From the cell containing the given text, extract its center point as (X, Y) coordinate. 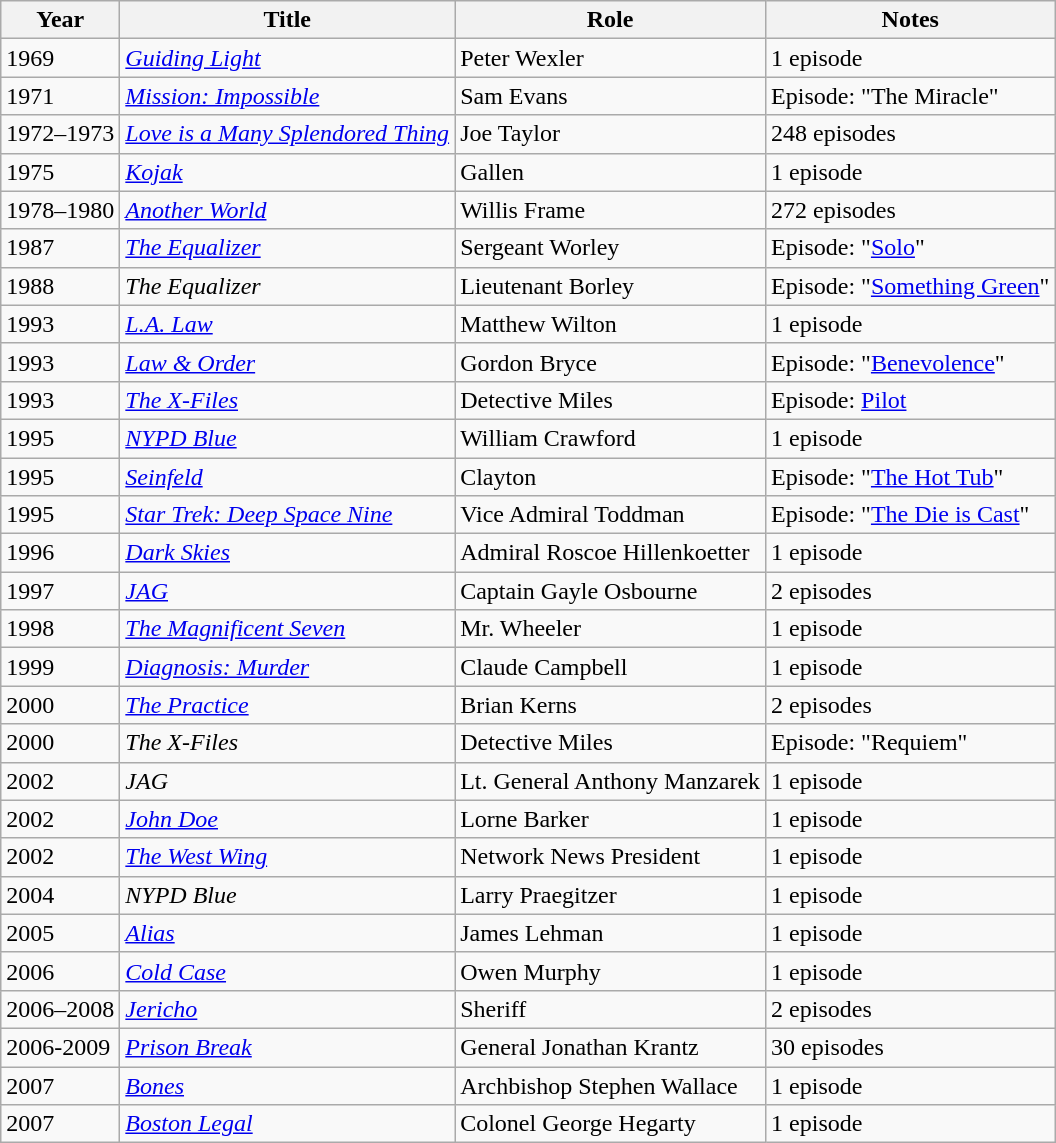
Diagnosis: Murder (288, 667)
Episode: "Requiem" (910, 743)
Captain Gayle Osbourne (610, 591)
Willis Frame (610, 210)
Guiding Light (288, 58)
Year (60, 20)
Boston Legal (288, 1124)
Episode: "The Miracle" (910, 96)
1971 (60, 96)
William Crawford (610, 438)
Clayton (610, 477)
Sergeant Worley (610, 248)
Joe Taylor (610, 134)
Network News President (610, 857)
Role (610, 20)
The West Wing (288, 857)
John Doe (288, 819)
Owen Murphy (610, 971)
30 episodes (910, 1047)
General Jonathan Krantz (610, 1047)
Episode: "Benevolence" (910, 362)
Peter Wexler (610, 58)
2006–2008 (60, 1009)
Law & Order (288, 362)
2006 (60, 971)
Sam Evans (610, 96)
Star Trek: Deep Space Nine (288, 515)
Matthew Wilton (610, 324)
Jericho (288, 1009)
Episode: "Solo" (910, 248)
Vice Admiral Toddman (610, 515)
Episode: Pilot (910, 400)
Kojak (288, 172)
Lt. General Anthony Manzarek (610, 781)
Gallen (610, 172)
1969 (60, 58)
Episode: "The Hot Tub" (910, 477)
1972–1973 (60, 134)
Gordon Bryce (610, 362)
1997 (60, 591)
1978–1980 (60, 210)
Mr. Wheeler (610, 629)
Sheriff (610, 1009)
Lorne Barker (610, 819)
2006-2009 (60, 1047)
James Lehman (610, 933)
Dark Skies (288, 553)
Notes (910, 20)
1987 (60, 248)
Admiral Roscoe Hillenkoetter (610, 553)
2005 (60, 933)
1998 (60, 629)
Episode: "Something Green" (910, 286)
Another World (288, 210)
The Magnificent Seven (288, 629)
L.A. Law (288, 324)
Title (288, 20)
Larry Praegitzer (610, 895)
Love is a Many Splendored Thing (288, 134)
Brian Kerns (610, 705)
Alias (288, 933)
1999 (60, 667)
Claude Campbell (610, 667)
2004 (60, 895)
Lieutenant Borley (610, 286)
Cold Case (288, 971)
272 episodes (910, 210)
Mission: Impossible (288, 96)
248 episodes (910, 134)
The Practice (288, 705)
Bones (288, 1085)
Prison Break (288, 1047)
Archbishop Stephen Wallace (610, 1085)
Seinfeld (288, 477)
1988 (60, 286)
Episode: "The Die is Cast" (910, 515)
1996 (60, 553)
Colonel George Hegarty (610, 1124)
1975 (60, 172)
